Locate the cell with the specified text and output its [X, Y] center coordinate. 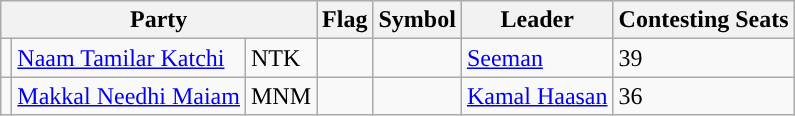
Contesting Seats [704, 20]
Makkal Needhi Maiam [129, 96]
Leader [537, 20]
36 [704, 96]
Naam Tamilar Katchi [129, 58]
Kamal Haasan [537, 96]
NTK [280, 58]
Party [159, 20]
Symbol [417, 20]
Flag [345, 20]
39 [704, 58]
Seeman [537, 58]
MNM [280, 96]
